Detect which cell encompasses the target text, then output its (x, y) center coordinate. 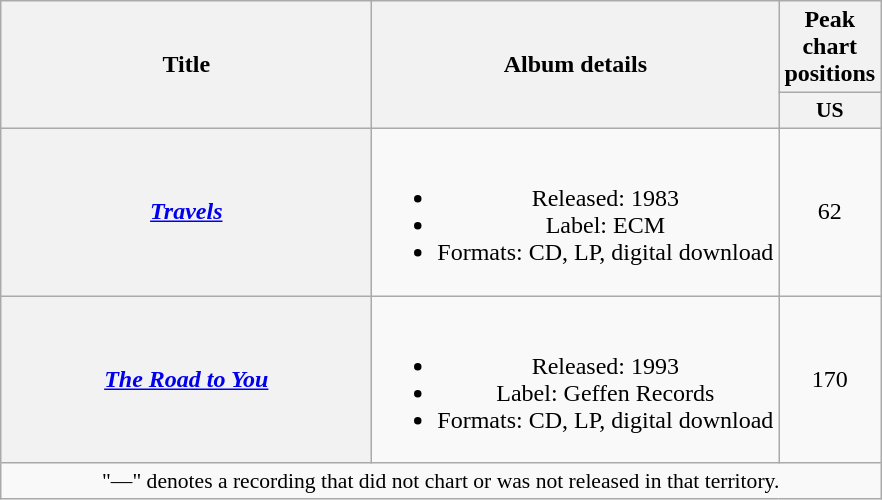
62 (830, 212)
Released: 1983Label: ECMFormats: CD, LP, digital download (576, 212)
US (830, 111)
Album details (576, 65)
Title (186, 65)
Travels (186, 212)
"—" denotes a recording that did not chart or was not released in that territory. (441, 481)
Peak chart positions (830, 47)
Released: 1993Label: Geffen RecordsFormats: CD, LP, digital download (576, 380)
The Road to You (186, 380)
170 (830, 380)
